Determine the [x, y] coordinate at the center of the cell enclosing the given text.  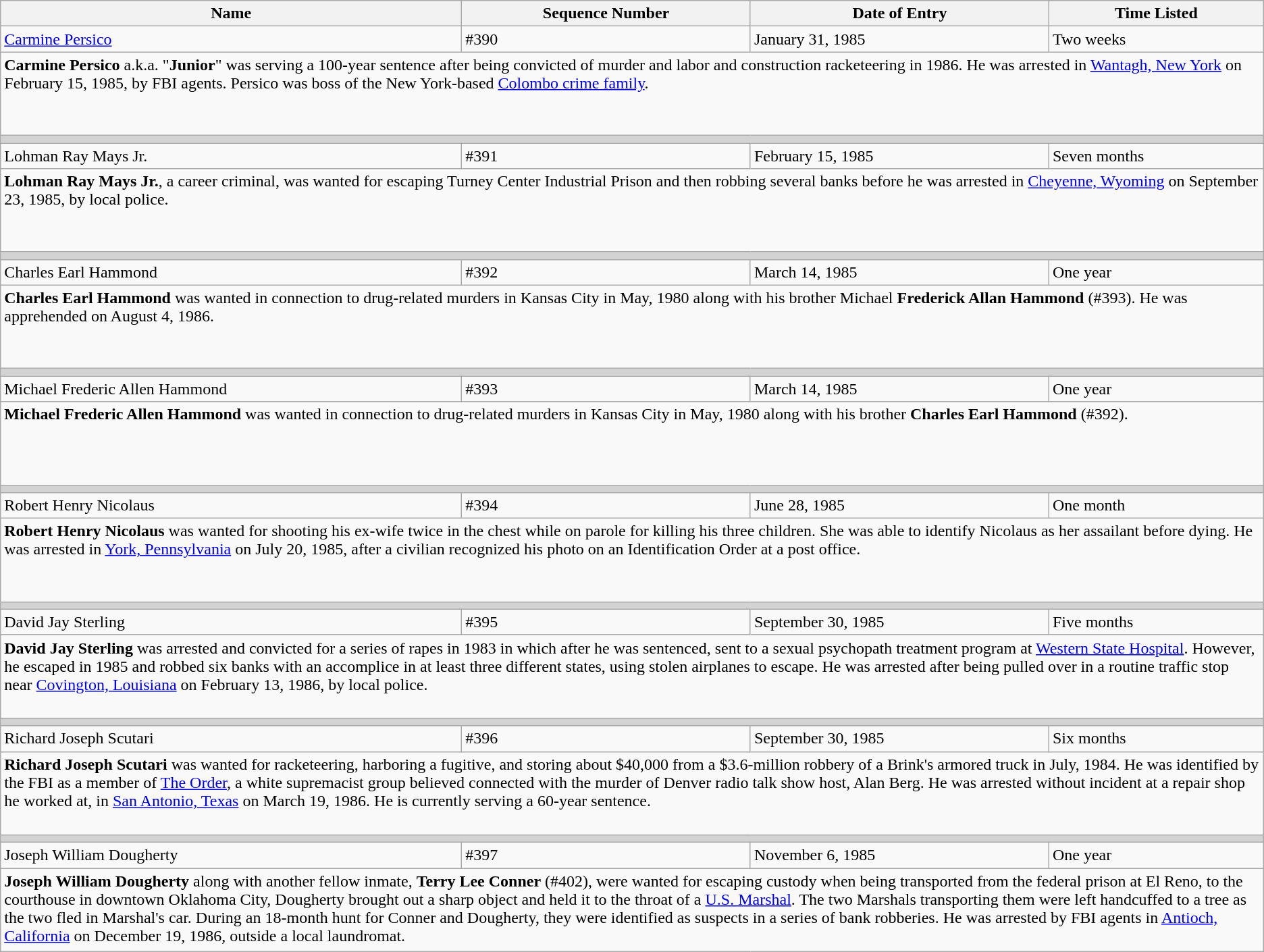
#392 [606, 272]
Seven months [1156, 156]
Robert Henry Nicolaus [231, 506]
Richard Joseph Scutari [231, 739]
June 28, 1985 [899, 506]
November 6, 1985 [899, 855]
Joseph William Dougherty [231, 855]
February 15, 1985 [899, 156]
Date of Entry [899, 14]
January 31, 1985 [899, 39]
#394 [606, 506]
#396 [606, 739]
Sequence Number [606, 14]
#395 [606, 622]
#391 [606, 156]
#390 [606, 39]
Six months [1156, 739]
David Jay Sterling [231, 622]
#397 [606, 855]
Charles Earl Hammond [231, 272]
Two weeks [1156, 39]
Carmine Persico [231, 39]
Michael Frederic Allen Hammond [231, 389]
Name [231, 14]
#393 [606, 389]
Time Listed [1156, 14]
One month [1156, 506]
Five months [1156, 622]
Lohman Ray Mays Jr. [231, 156]
